Pinpoint the cell where the given text exists, returning its (x, y) midpoint coordinate. 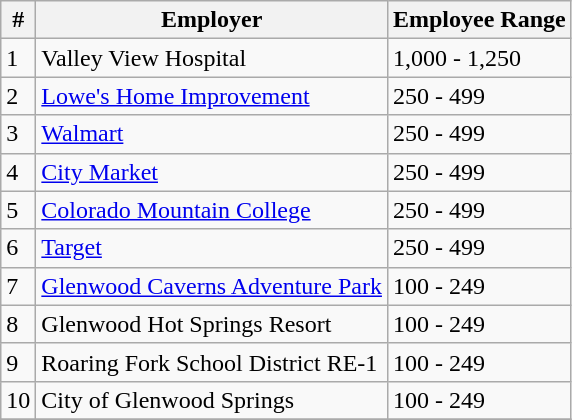
9 (18, 362)
2 (18, 96)
Lowe's Home Improvement (212, 96)
5 (18, 210)
6 (18, 248)
# (18, 20)
Walmart (212, 134)
1 (18, 58)
Employee Range (479, 20)
Target (212, 248)
8 (18, 324)
City of Glenwood Springs (212, 400)
Roaring Fork School District RE-1 (212, 362)
4 (18, 172)
City Market (212, 172)
3 (18, 134)
10 (18, 400)
Glenwood Hot Springs Resort (212, 324)
Colorado Mountain College (212, 210)
Employer (212, 20)
Glenwood Caverns Adventure Park (212, 286)
1,000 - 1,250 (479, 58)
7 (18, 286)
Valley View Hospital (212, 58)
